Identify which cell holds the provided text, then report its [x, y] central coordinate. 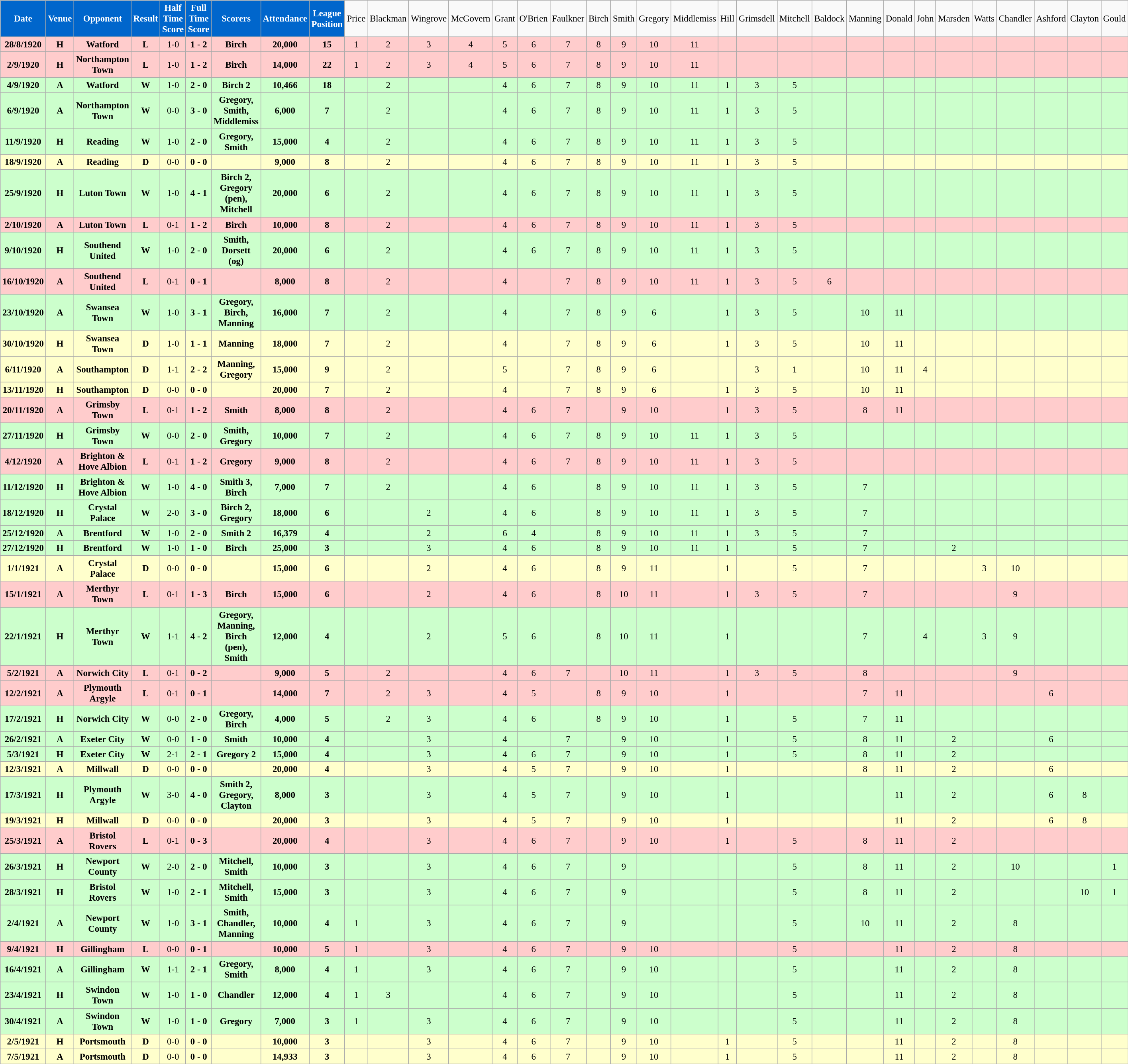
Gregory, Birch, Manning [236, 312]
Grant [505, 19]
Smith, Dorsett (og) [236, 250]
3-0 [173, 795]
4/9/1920 [23, 85]
Clayton [1085, 19]
28/3/1921 [23, 892]
Ashford [1051, 19]
McGovern [470, 19]
11/9/1920 [23, 142]
Attendance [285, 19]
Smith 2, Gregory, Clayton [236, 795]
6/9/1920 [23, 111]
7/5/1921 [23, 1056]
12/3/1921 [23, 769]
Wingrove [429, 19]
Middlemiss [694, 19]
12/2/1921 [23, 693]
23/4/1921 [23, 995]
30/4/1921 [23, 1021]
Opponent [103, 19]
18 [327, 85]
19/3/1921 [23, 821]
Blackman [388, 19]
17/3/1921 [23, 795]
0 - 2 [198, 673]
0 - 3 [198, 841]
Gregory, Birch [236, 719]
1 - 1 [198, 343]
Donald [899, 19]
Birch 2, Gregory (pen), Mitchell [236, 194]
Watts [984, 19]
17/2/1921 [23, 719]
16,379 [285, 533]
Full Time Score [198, 19]
28/8/1920 [23, 45]
Result [146, 19]
Mitchell [795, 19]
30/10/1920 [23, 343]
27/11/1920 [23, 436]
Gregory, Manning, Birch (pen), Smith [236, 636]
Manning, Gregory [236, 370]
23/10/1920 [23, 312]
5/2/1921 [23, 673]
Baldock [830, 19]
16/10/1920 [23, 281]
10,466 [285, 85]
9/10/1920 [23, 250]
16/4/1921 [23, 970]
2 - 2 [198, 370]
6,000 [285, 111]
13/11/1920 [23, 390]
Smith, Chandler, Manning [236, 923]
16,000 [285, 312]
John [925, 19]
18/9/1920 [23, 162]
25/3/1921 [23, 841]
25/12/1920 [23, 533]
22 [327, 65]
20/11/1920 [23, 410]
Scorers [236, 19]
Price [356, 19]
27/12/1920 [23, 548]
4/12/1920 [23, 461]
2/10/1920 [23, 225]
4 - 2 [198, 636]
Gould [1114, 19]
Faulkner [568, 19]
15/1/1921 [23, 594]
Hill [728, 19]
Smith, Gregory [236, 436]
25,000 [285, 548]
4,000 [285, 719]
Marsden [954, 19]
2-1 [173, 754]
O'Brien [534, 19]
25/9/1920 [23, 194]
1/1/1921 [23, 569]
5/3/1921 [23, 754]
22/1/1921 [23, 636]
26/2/1921 [23, 739]
9/4/1921 [23, 949]
26/3/1921 [23, 867]
4 - 1 [198, 194]
11/12/1920 [23, 488]
Date [23, 19]
2/9/1920 [23, 65]
Half Time Score [173, 19]
Smith 2 [236, 533]
Birch 2 [236, 85]
Grimsdell [757, 19]
15 [327, 45]
Gregory, Smith, Middlemiss [236, 111]
2/4/1921 [23, 923]
Venue [60, 19]
Birch 2, Gregory [236, 513]
1 - 3 [198, 594]
2/5/1921 [23, 1041]
6/11/1920 [23, 370]
18/12/1920 [23, 513]
Gregory 2 [236, 754]
Smith 3, Birch [236, 488]
14,933 [285, 1056]
League Position [327, 19]
